For the text-containing cell, return its midpoint in (x, y) coordinate format. 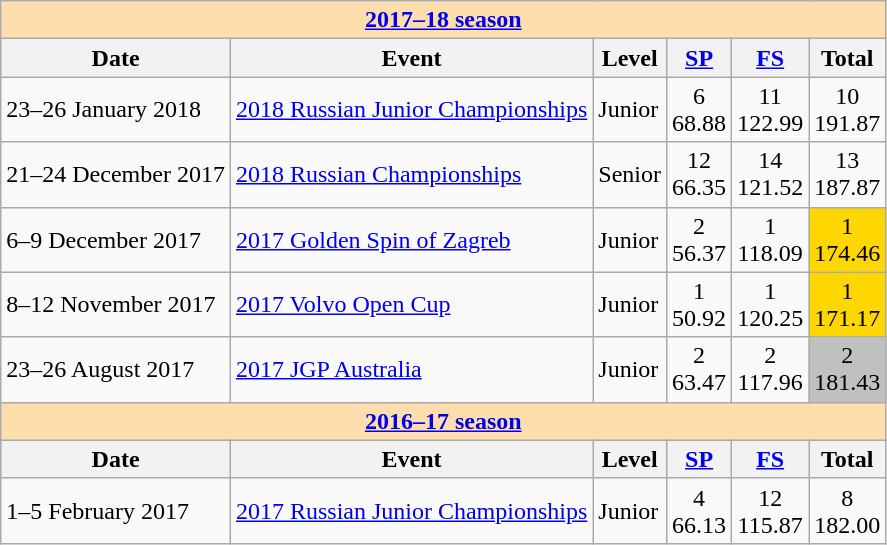
1 120.25 (770, 304)
6 68.88 (700, 110)
2 181.43 (848, 370)
11 122.99 (770, 110)
Senior (630, 174)
1 174.46 (848, 240)
8–12 November 2017 (116, 304)
2 117.96 (770, 370)
1 50.92 (700, 304)
2017 JGP Australia (411, 370)
2018 Russian Junior Championships (411, 110)
1–5 February 2017 (116, 510)
14 121.52 (770, 174)
6–9 December 2017 (116, 240)
23–26 January 2018 (116, 110)
2017 Russian Junior Championships (411, 510)
2 63.47 (700, 370)
2017–18 season (444, 20)
8 182.00 (848, 510)
1 171.17 (848, 304)
2017 Golden Spin of Zagreb (411, 240)
12 115.87 (770, 510)
13 187.87 (848, 174)
1 118.09 (770, 240)
12 66.35 (700, 174)
2018 Russian Championships (411, 174)
23–26 August 2017 (116, 370)
2 56.37 (700, 240)
4 66.13 (700, 510)
2017 Volvo Open Cup (411, 304)
10 191.87 (848, 110)
2016–17 season (444, 421)
21–24 December 2017 (116, 174)
